Extract the (X, Y) coordinate from the center of the cell holding the provided text.  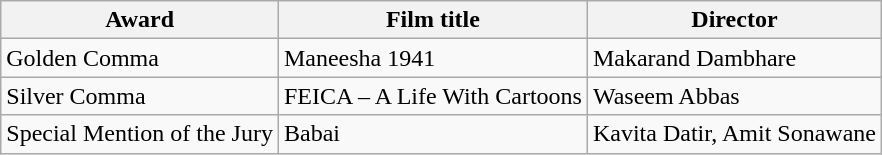
Silver Comma (140, 96)
Golden Comma (140, 58)
Special Mention of the Jury (140, 134)
Director (734, 20)
Makarand Dambhare (734, 58)
Film title (432, 20)
Maneesha 1941 (432, 58)
Waseem Abbas (734, 96)
Babai (432, 134)
Kavita Datir, Amit Sonawane (734, 134)
Award (140, 20)
FEICA – A Life With Cartoons (432, 96)
